For the text-containing cell, return its midpoint in (X, Y) coordinate format. 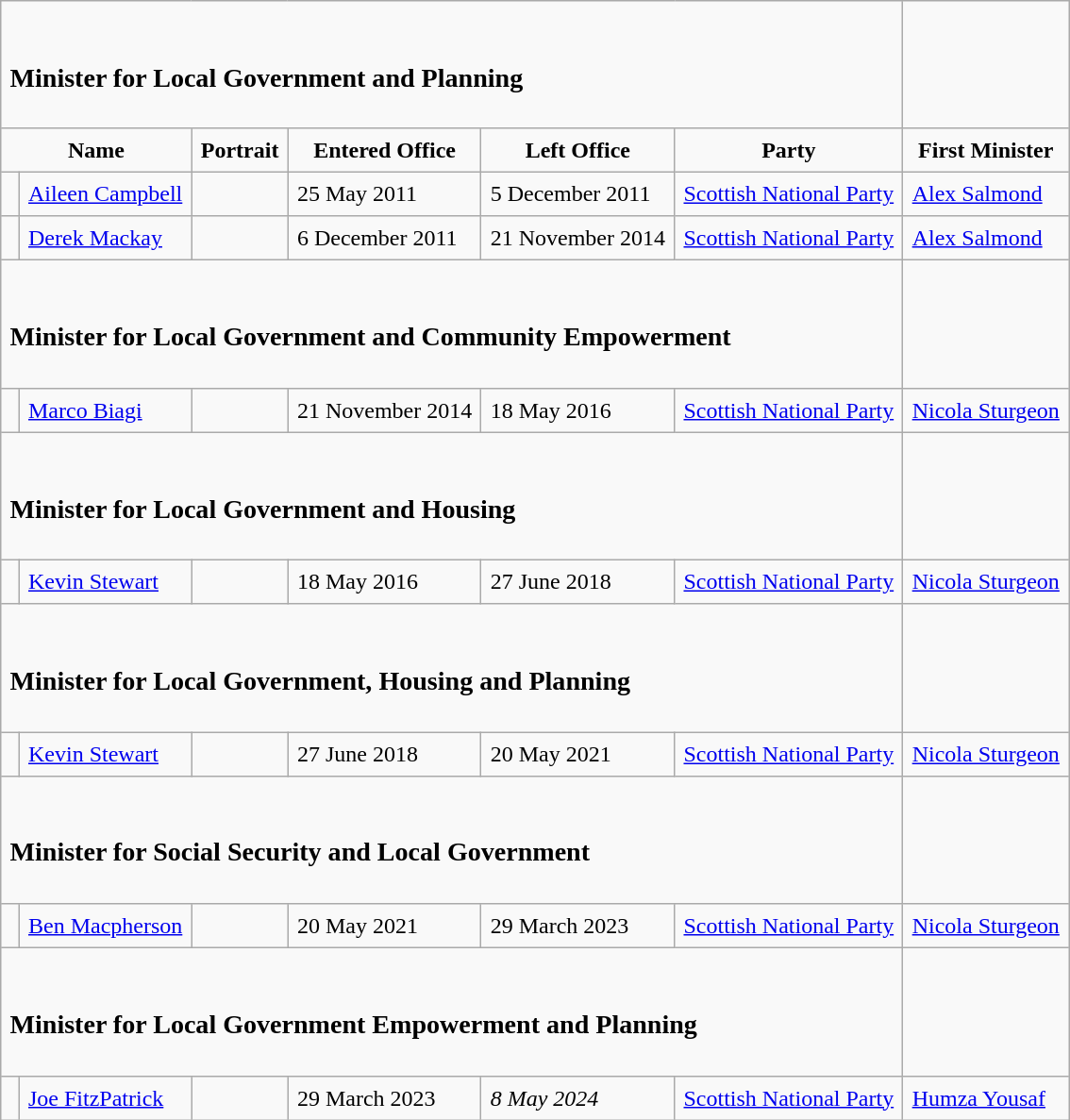
5 December 2011 (577, 194)
Minister for Local Government and Planning (452, 65)
Portrait (240, 150)
6 December 2011 (385, 238)
Minister for Local Government and Housing (452, 496)
8 May 2024 (577, 1097)
Name (96, 150)
Entered Office (385, 150)
25 May 2011 (385, 194)
Ben Macpherson (106, 926)
Minister for Local Government, Housing and Planning (452, 668)
First Minister (986, 150)
Minister for Local Government Empowerment and Planning (452, 1012)
Left Office (577, 150)
Derek Mackay (106, 238)
Party (789, 150)
Humza Yousaf (986, 1097)
Minister for Local Government and Community Empowerment (452, 325)
Joe FitzPatrick (106, 1097)
Aileen Campbell (106, 194)
Marco Biagi (106, 410)
Minister for Social Security and Local Government (452, 840)
